Provide the [X, Y] coordinate of the cell's center where the given text is located.  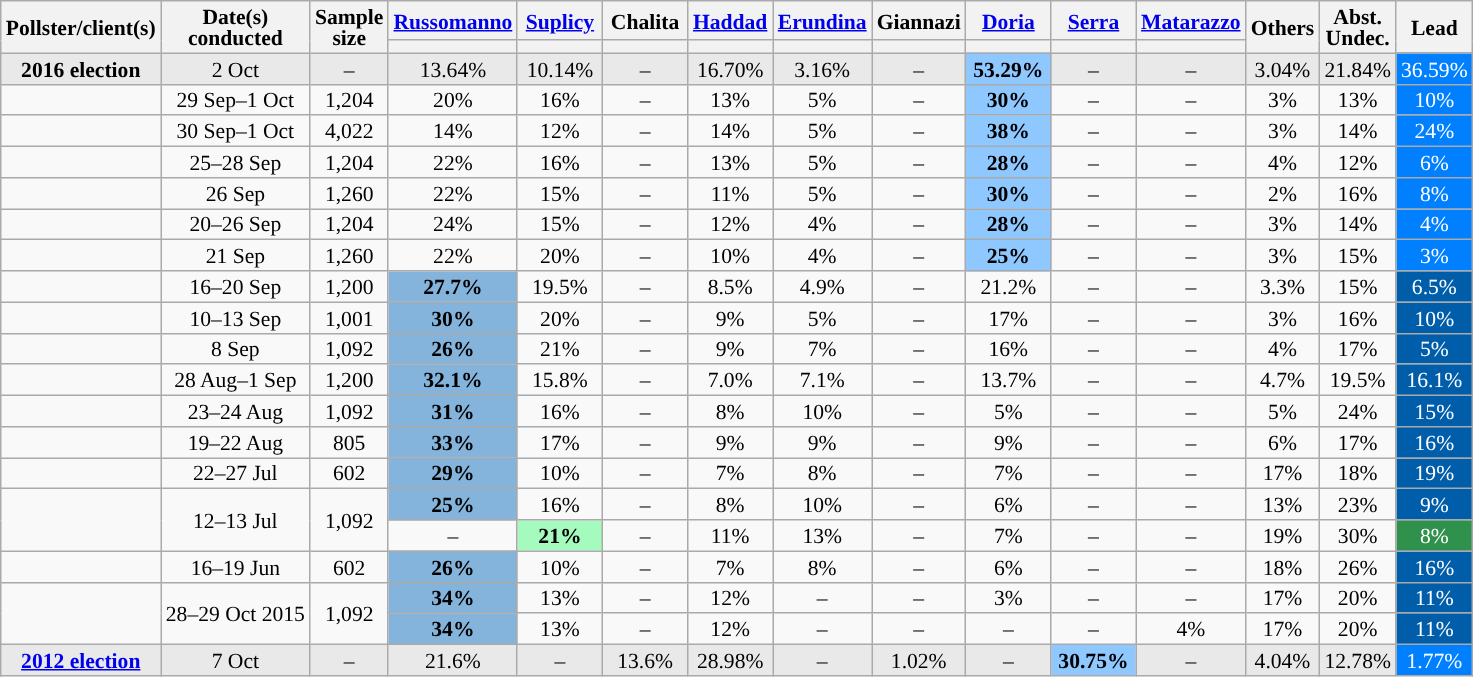
30.75% [1094, 660]
13.64% [452, 68]
21 Sep [236, 256]
Samplesize [349, 27]
30 Sep–1 Oct [236, 132]
Date(s)conducted [236, 27]
29 Sep–1 Oct [236, 100]
31% [452, 412]
Lead [1434, 27]
36.59% [1434, 68]
Russomanno [452, 20]
2012 election [81, 660]
1,001 [349, 318]
28–29 Oct 2015 [236, 613]
Chalita [644, 20]
16–20 Sep [236, 286]
13.6% [644, 660]
38% [1008, 132]
3.3% [1283, 286]
10.14% [560, 68]
28.98% [730, 660]
13.7% [1008, 380]
16.1% [1434, 380]
4.9% [822, 286]
Others [1283, 27]
32.1% [452, 380]
1.77% [1434, 660]
29% [452, 474]
27.7% [452, 286]
4,022 [349, 132]
25–28 Sep [236, 162]
2 Oct [236, 68]
8.5% [730, 286]
805 [349, 442]
Suplicy [560, 20]
21.84% [1358, 68]
15.8% [560, 380]
23–24 Aug [236, 412]
3.16% [822, 68]
Haddad [730, 20]
Serra [1094, 20]
16–19 Jun [236, 566]
Matarazzo [1191, 20]
33% [452, 442]
Erundina [822, 20]
12.78% [1358, 660]
Giannazi [919, 20]
23% [1358, 504]
28 Aug–1 Sep [236, 380]
20–26 Sep [236, 224]
12–13 Jul [236, 520]
10–13 Sep [236, 318]
19–22 Aug [236, 442]
7.1% [822, 380]
21.6% [452, 660]
53.29% [1008, 68]
2016 election [81, 68]
8 Sep [236, 348]
21.2% [1008, 286]
16.70% [730, 68]
3.04% [1283, 68]
7.0% [730, 380]
1.02% [919, 660]
4.04% [1283, 660]
Pollster/client(s) [81, 27]
Abst.Undec. [1358, 27]
22–27 Jul [236, 474]
6.5% [1434, 286]
26 Sep [236, 194]
2% [1283, 194]
4.7% [1283, 380]
7 Oct [236, 660]
Doria [1008, 20]
